Capture the cell that displays the provided text and extract its (X, Y) central coordinate. 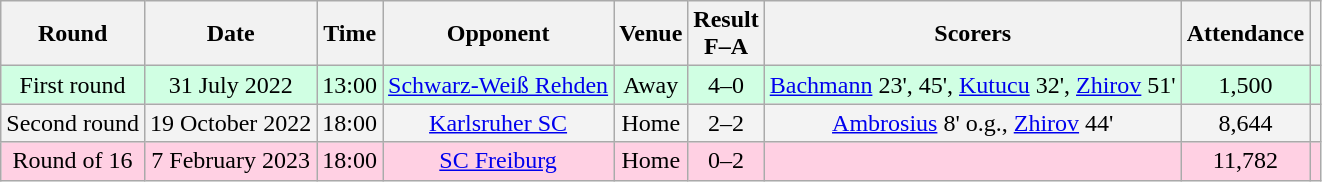
7 February 2023 (230, 161)
Bachmann 23', 45', Kutucu 32', Zhirov 51' (972, 85)
13:00 (350, 85)
First round (73, 85)
Date (230, 34)
Schwarz-Weiß Rehden (498, 85)
Ambrosius 8' o.g., Zhirov 44' (972, 123)
Away (651, 85)
11,782 (1245, 161)
8,644 (1245, 123)
4–0 (726, 85)
Second round (73, 123)
19 October 2022 (230, 123)
ResultF–A (726, 34)
Round (73, 34)
Time (350, 34)
Round of 16 (73, 161)
Attendance (1245, 34)
2–2 (726, 123)
Karlsruher SC (498, 123)
SC Freiburg (498, 161)
1,500 (1245, 85)
Venue (651, 34)
Opponent (498, 34)
0–2 (726, 161)
Scorers (972, 34)
31 July 2022 (230, 85)
